Extract the (x, y) coordinate from the center of the cell holding the provided text.  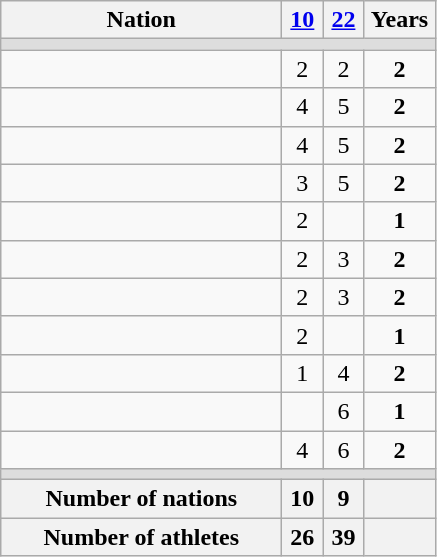
Number of athletes (142, 537)
39 (344, 537)
26 (302, 537)
Years (400, 20)
Number of nations (142, 499)
9 (344, 499)
22 (344, 20)
Nation (142, 20)
